Return [x, y] of the center of cell containing provided text 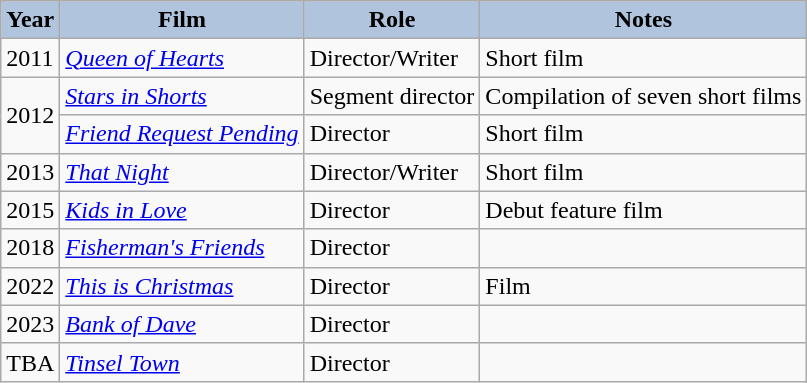
Queen of Hearts [182, 58]
TBA [30, 362]
2018 [30, 248]
Stars in Shorts [182, 96]
Year [30, 20]
2015 [30, 210]
Kids in Love [182, 210]
This is Christmas [182, 286]
Debut feature film [644, 210]
Role [392, 20]
Friend Request Pending [182, 134]
Segment director [392, 96]
2013 [30, 172]
2011 [30, 58]
2012 [30, 115]
Fisherman's Friends [182, 248]
2022 [30, 286]
2023 [30, 324]
That Night [182, 172]
Notes [644, 20]
Compilation of seven short films [644, 96]
Bank of Dave [182, 324]
Tinsel Town [182, 362]
